Return the [X, Y] coordinate for the center point of the cell that contains the specified text.  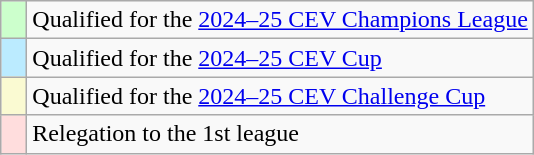
Qualified for the 2024–25 CEV Champions League [280, 20]
Qualified for the 2024–25 CEV Challenge Cup [280, 96]
Relegation to the 1st league [280, 134]
Qualified for the 2024–25 CEV Cup [280, 58]
